Find where the given text appears and provide that cell's center as (X, Y) coordinate. 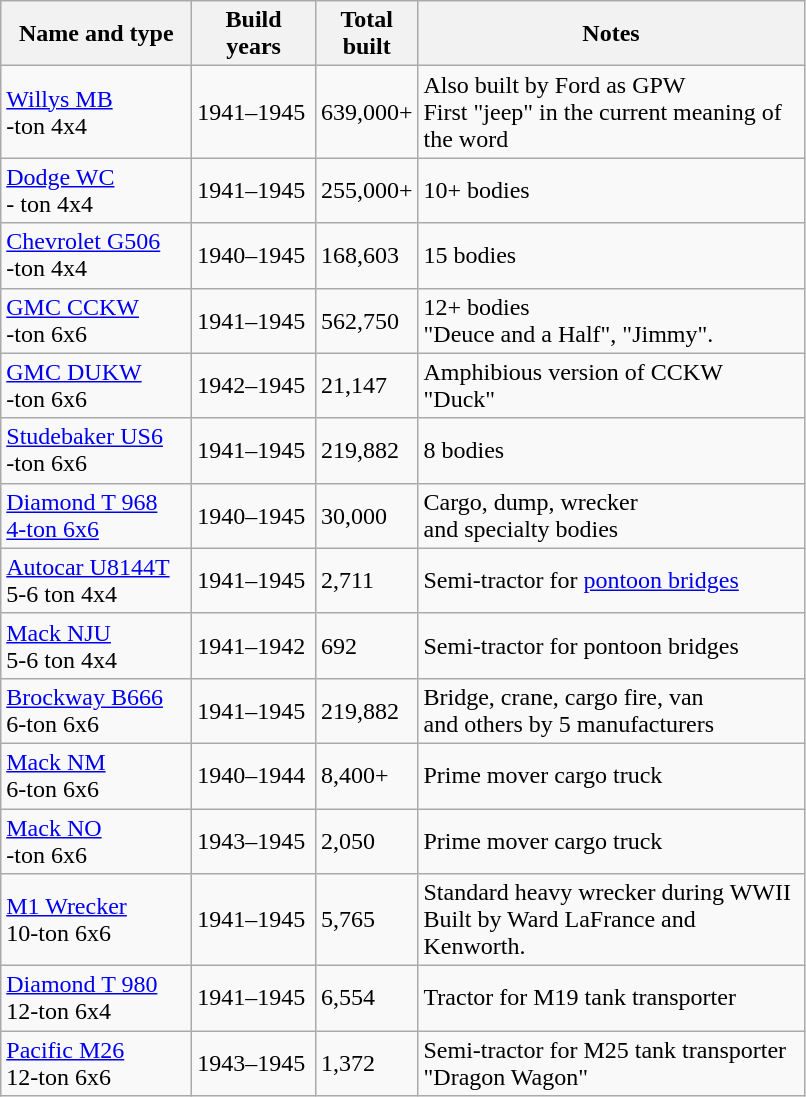
Mack NM6-ton 6x6 (96, 776)
Mack NO-ton 6x6 (96, 840)
Brockway B6666-ton 6x6 (96, 710)
M1 Wrecker10-ton 6x6 (96, 920)
12+ bodies"Deuce and a Half", "Jimmy". (611, 320)
Bridge, crane, cargo fire, vanand others by 5 manufacturers (611, 710)
Name and type (96, 34)
Studebaker US6-ton 6x6 (96, 450)
639,000+ (366, 112)
Semi-tractor for M25 tank transporter"Dragon Wagon" (611, 1064)
8 bodies (611, 450)
2,050 (366, 840)
Chevrolet G506-ton 4x4 (96, 256)
Build years (254, 34)
Autocar U8144T5-6 ton 4x4 (96, 580)
Willys MB-ton 4x4 (96, 112)
Diamond T 98012-ton 6x4 (96, 998)
Mack NJU5-6 ton 4x4 (96, 646)
1,372 (366, 1064)
6,554 (366, 998)
1940–1944 (254, 776)
168,603 (366, 256)
8,400+ (366, 776)
21,147 (366, 386)
GMC CCKW-ton 6x6 (96, 320)
255,000+ (366, 190)
Notes (611, 34)
1941–1942 (254, 646)
Dodge WC- ton 4x4 (96, 190)
1942–1945 (254, 386)
30,000 (366, 516)
Also built by Ford as GPWFirst "jeep" in the current meaning of the word (611, 112)
15 bodies (611, 256)
Standard heavy wrecker during WWIIBuilt by Ward LaFrance and Kenworth. (611, 920)
Cargo, dump, wreckerand specialty bodies (611, 516)
692 (366, 646)
10+ bodies (611, 190)
Tractor for M19 tank transporter (611, 998)
Total built (366, 34)
Amphibious version of CCKW"Duck" (611, 386)
Pacific M2612-ton 6x6 (96, 1064)
2,711 (366, 580)
5,765 (366, 920)
562,750 (366, 320)
Diamond T 9684-ton 6x6 (96, 516)
GMC DUKW-ton 6x6 (96, 386)
